Pinpoint the cell where the given text exists, returning its [X, Y] midpoint coordinate. 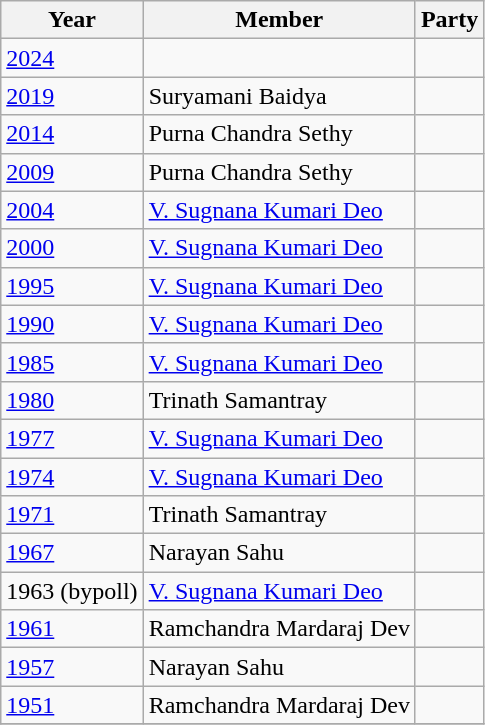
Member [279, 20]
1963 (bypoll) [72, 591]
2004 [72, 210]
1967 [72, 553]
2000 [72, 248]
Year [72, 20]
2014 [72, 134]
1977 [72, 438]
1974 [72, 477]
1985 [72, 362]
Party [449, 20]
1990 [72, 324]
1971 [72, 515]
1995 [72, 286]
Suryamani Baidya [279, 96]
1957 [72, 667]
1961 [72, 629]
2019 [72, 96]
1980 [72, 400]
2009 [72, 172]
1951 [72, 705]
2024 [72, 58]
